Search for the cell housing the specified text and yield its (X, Y) center coordinate. 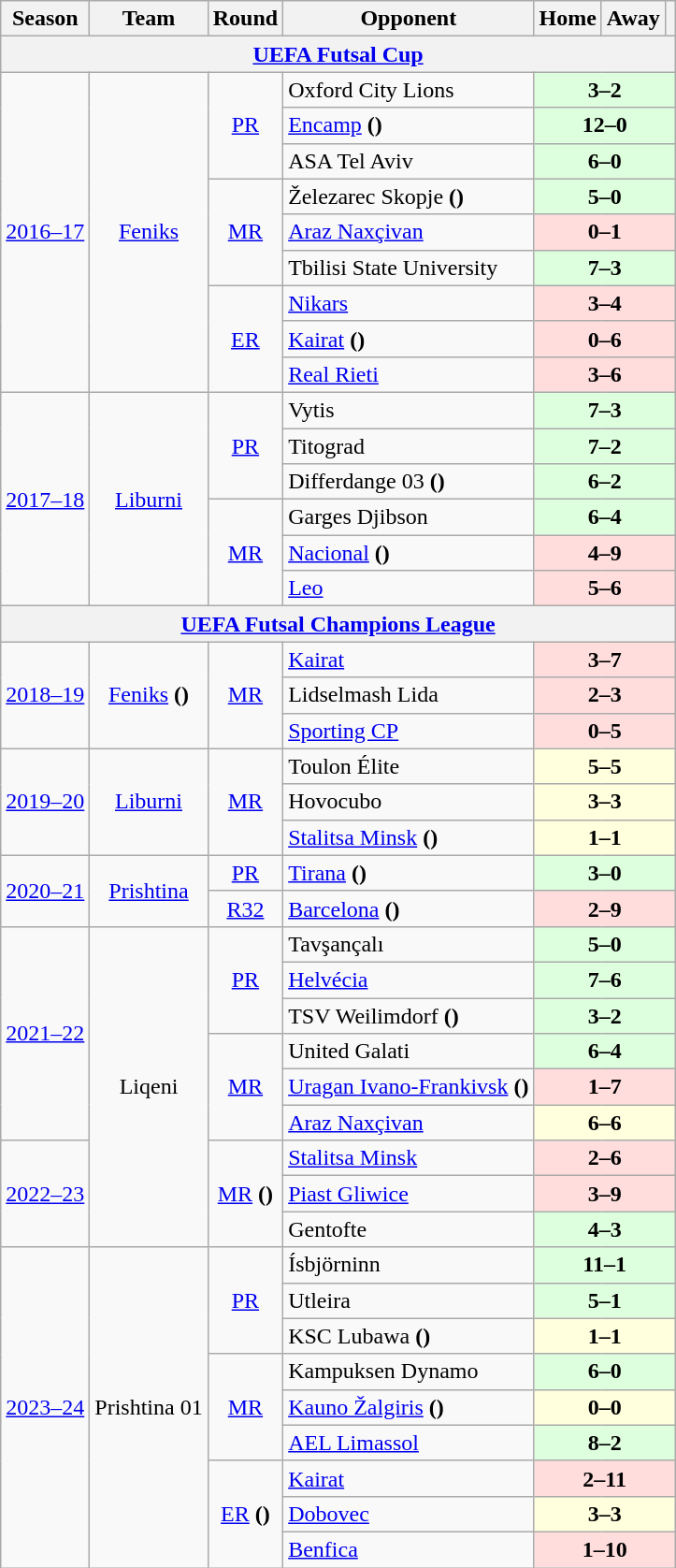
Toulon Élite (409, 766)
Ísbjörninn (409, 1265)
2016–17 (45, 232)
Liqeni (149, 1087)
Real Rieti (409, 374)
Kauno Žalgiris () (409, 1407)
3–7 (604, 660)
3–4 (604, 303)
Uragan Ivano-Frankivsk () (409, 1087)
Helvécia (409, 980)
Tbilisi State University (409, 268)
Utleira (409, 1300)
ASA Tel Aviv (409, 161)
AEL Limassol (409, 1443)
2023–24 (45, 1407)
Team (149, 19)
Encamp () (409, 125)
Barcelona () (409, 908)
Železarec Skopje () (409, 196)
4–9 (604, 553)
5–1 (604, 1300)
3–9 (604, 1194)
2020–21 (45, 891)
11–1 (604, 1265)
Sporting CP (409, 731)
4–3 (604, 1229)
0–0 (604, 1407)
Round (245, 19)
8–2 (604, 1443)
Hovocubo (409, 802)
Nacional () (409, 553)
5–5 (604, 766)
Kampuksen Dynamo (409, 1372)
2021–22 (45, 1033)
Feniks () (149, 695)
Lidselmash Lida (409, 695)
Dobovec (409, 1514)
ER () (245, 1514)
1–10 (604, 1549)
Piast Gliwice (409, 1194)
MR () (245, 1194)
7–6 (604, 980)
Benfica (409, 1549)
Opponent (409, 19)
12–0 (604, 125)
Titograd (409, 446)
3–0 (604, 873)
0–1 (604, 232)
Garges Djibson (409, 517)
Tavşançalı (409, 944)
KSC Lubawa () (409, 1336)
2–3 (604, 695)
0–6 (604, 339)
Away (633, 19)
5–6 (604, 588)
Gentofte (409, 1229)
Season (45, 19)
2–11 (604, 1478)
Stalitsa Minsk () (409, 837)
6–2 (604, 482)
7–2 (604, 446)
Leo (409, 588)
Nikars (409, 303)
UEFA Futsal Cup (338, 54)
Prishtina 01 (149, 1407)
2022–23 (45, 1194)
Tirana () (409, 873)
R32 (245, 908)
2018–19 (45, 695)
2–9 (604, 908)
TSV Weilimdorf () (409, 1015)
Stalitsa Minsk (409, 1158)
Oxford City Lions (409, 90)
2017–18 (45, 499)
Prishtina (149, 891)
3–6 (604, 374)
United Galati (409, 1052)
2019–20 (45, 802)
6–6 (604, 1123)
Feniks (149, 232)
Kairat () (409, 339)
1–7 (604, 1087)
ER (245, 339)
0–5 (604, 731)
2–6 (604, 1158)
Home (568, 19)
Vytis (409, 410)
UEFA Futsal Champions League (338, 624)
Differdange 03 () (409, 482)
